Return the (x, y) coordinate for the center point of the cell that contains the specified text.  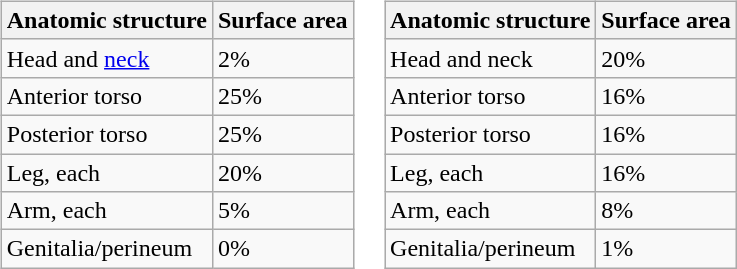
1% (666, 249)
5% (282, 211)
8% (666, 211)
0% (282, 249)
2% (282, 58)
